Scan for the cell matching the given text and deliver its (X, Y) coordinate at center. 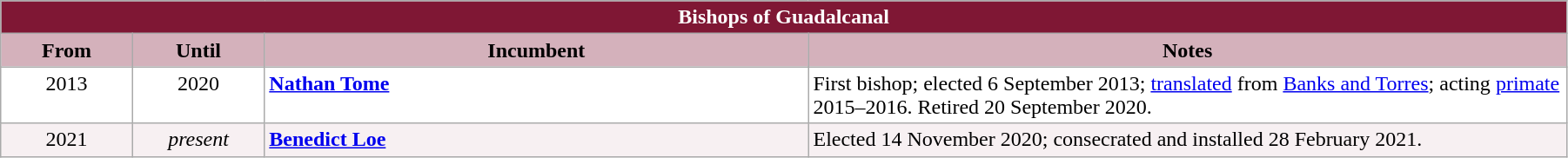
Bishops of Guadalcanal (784, 17)
Until (198, 50)
Nathan Tome (536, 95)
present (198, 140)
Incumbent (536, 50)
2013 (67, 95)
Notes (1188, 50)
2021 (67, 140)
Benedict Loe (536, 140)
2020 (198, 95)
From (67, 50)
Elected 14 November 2020; consecrated and installed 28 February 2021. (1188, 140)
First bishop; elected 6 September 2013; translated from Banks and Torres; acting primate 2015–2016. Retired 20 September 2020. (1188, 95)
